Return the (X, Y) coordinate for the center point of the cell that contains the specified text.  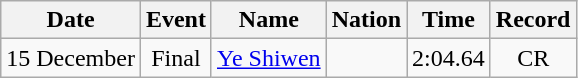
Record (533, 20)
Time (449, 20)
Nation (366, 20)
CR (533, 58)
2:04.64 (449, 58)
Name (268, 20)
Final (176, 58)
15 December (71, 58)
Date (71, 20)
Event (176, 20)
Ye Shiwen (268, 58)
